Identify which cell holds the provided text, then report its (X, Y) central coordinate. 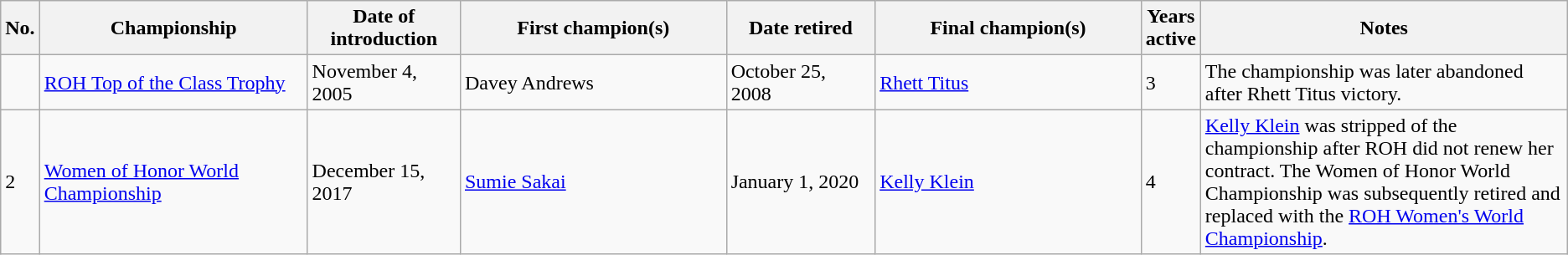
Women of Honor World Championship (173, 182)
ROH Top of the Class Trophy (173, 82)
Notes (1384, 28)
Kelly Klein (1008, 182)
Final champion(s) (1008, 28)
December 15, 2017 (384, 182)
Date retired (801, 28)
Sumie Sakai (593, 182)
2 (20, 182)
Championship (173, 28)
November 4, 2005 (384, 82)
Davey Andrews (593, 82)
October 25, 2008 (801, 82)
January 1, 2020 (801, 182)
4 (1171, 182)
Years active (1171, 28)
First champion(s) (593, 28)
3 (1171, 82)
Rhett Titus (1008, 82)
No. (20, 28)
The championship was later abandoned after Rhett Titus victory. (1384, 82)
Date of introduction (384, 28)
